Return (X, Y) of the center of cell containing provided text 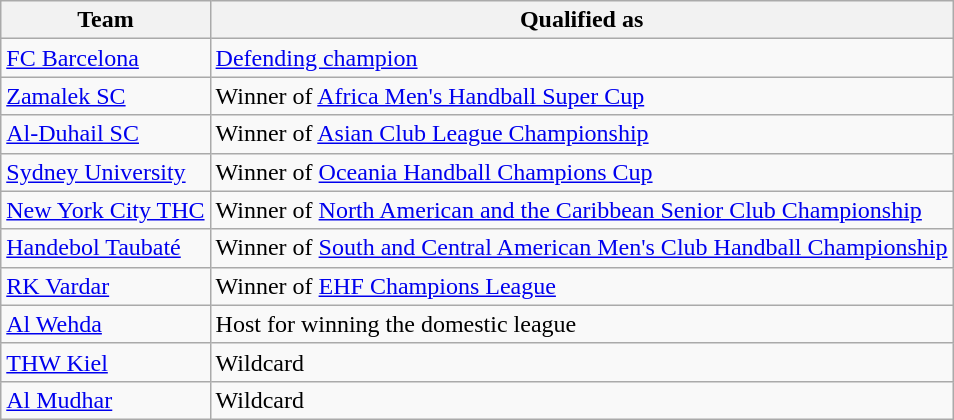
Al-Duhail SC (106, 134)
Winner of Oceania Handball Champions Cup (582, 172)
Defending champion (582, 58)
RK Vardar (106, 286)
Host for winning the domestic league (582, 324)
Winner of EHF Champions League (582, 286)
Zamalek SC (106, 96)
Qualified as (582, 20)
New York City THC (106, 210)
FC Barcelona (106, 58)
Sydney University (106, 172)
Winner of South and Central American Men's Club Handball Championship (582, 248)
Team (106, 20)
Al Wehda (106, 324)
THW Kiel (106, 362)
Al Mudhar (106, 400)
Winner of North American and the Caribbean Senior Club Championship (582, 210)
Handebol Taubaté (106, 248)
Winner of Africa Men's Handball Super Cup (582, 96)
Winner of Asian Club League Championship (582, 134)
